Capture the cell that displays the provided text and extract its (x, y) central coordinate. 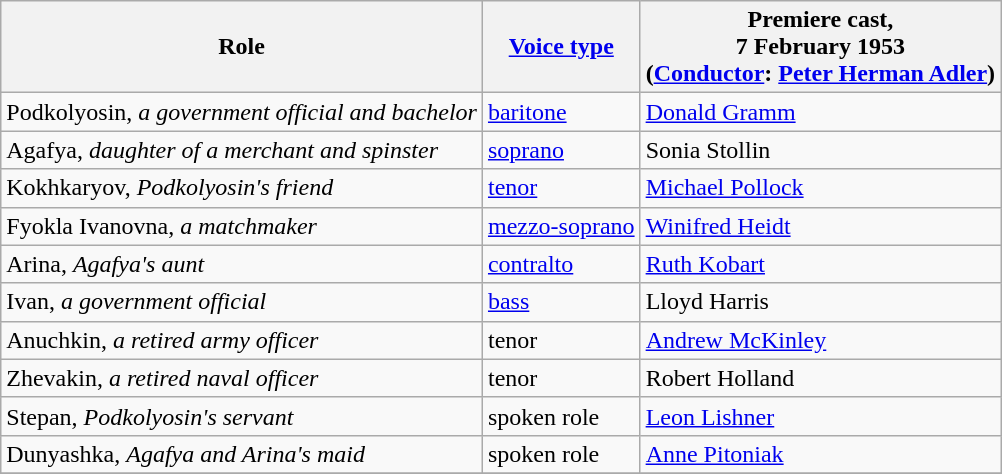
Zhevakin, a retired naval officer (242, 378)
Sonia Stollin (820, 150)
Fyokla Ivanovna, a matchmaker (242, 226)
Anuchkin, a retired army officer (242, 340)
Arina, Agafya's aunt (242, 264)
Ruth Kobart (820, 264)
Winifred Heidt (820, 226)
Andrew McKinley (820, 340)
Role (242, 47)
Dunyashka, Agafya and Arina's maid (242, 454)
soprano (561, 150)
bass (561, 302)
Agafya, daughter of a merchant and spinster (242, 150)
Leon Lishner (820, 416)
Voice type (561, 47)
Kokhkaryov, Podkolyosin's friend (242, 188)
Lloyd Harris (820, 302)
contralto (561, 264)
Premiere cast,7 February 1953(Conductor: Peter Herman Adler) (820, 47)
Podkolyosin, a government official and bachelor (242, 112)
baritone (561, 112)
Ivan, a government official (242, 302)
Stepan, Podkolyosin's servant (242, 416)
Robert Holland (820, 378)
Donald Gramm (820, 112)
Michael Pollock (820, 188)
mezzo-soprano (561, 226)
Anne Pitoniak (820, 454)
